Extract the [x, y] coordinate from the center of the cell holding the provided text.  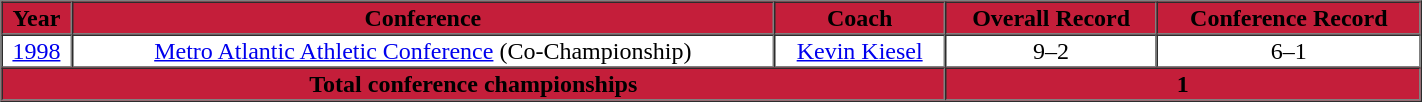
Year [37, 18]
Conference Record [1288, 18]
Metro Atlantic Athletic Conference (Co-Championship) [422, 50]
Overall Record [1051, 18]
6–1 [1288, 50]
Coach [860, 18]
9–2 [1051, 50]
Total conference championships [474, 84]
Conference [422, 18]
Kevin Kiesel [860, 50]
1998 [37, 50]
1 [1182, 84]
